From the cell containing the given text, extract its center point as (x, y) coordinate. 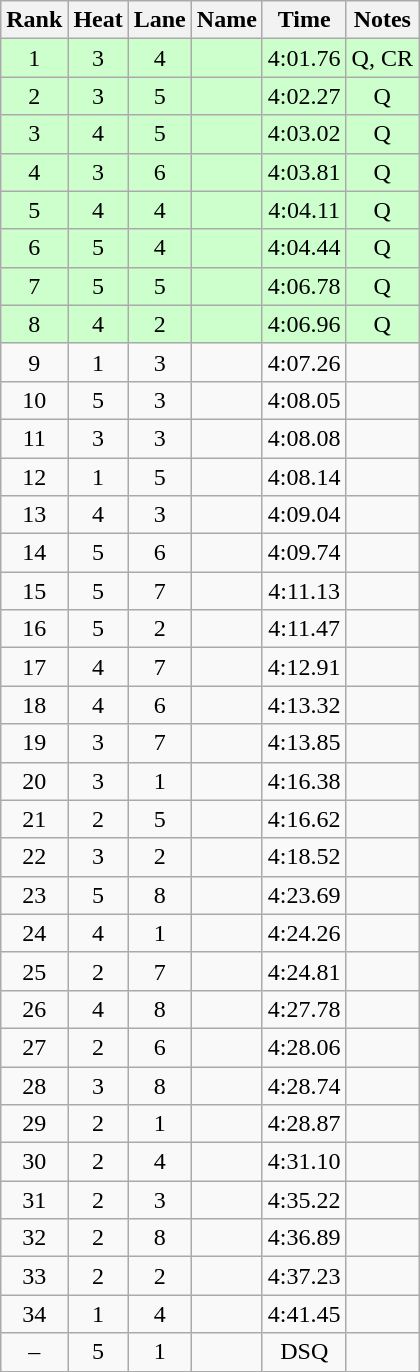
17 (34, 667)
14 (34, 553)
Notes (382, 20)
4:04.44 (304, 248)
4:01.76 (304, 58)
28 (34, 1085)
4:03.02 (304, 134)
20 (34, 781)
4:23.69 (304, 895)
4:28.06 (304, 1047)
4:18.52 (304, 857)
Heat (98, 20)
4:16.62 (304, 819)
4:06.96 (304, 324)
Rank (34, 20)
4:03.81 (304, 172)
4:02.27 (304, 96)
4:09.74 (304, 553)
4:04.11 (304, 210)
4:37.23 (304, 1276)
4:28.74 (304, 1085)
DSQ (304, 1352)
Q, CR (382, 58)
27 (34, 1047)
4:11.47 (304, 629)
4:16.38 (304, 781)
26 (34, 1009)
Lane (160, 20)
4:09.04 (304, 515)
4:36.89 (304, 1238)
4:06.78 (304, 286)
– (34, 1352)
11 (34, 438)
4:08.05 (304, 400)
19 (34, 743)
4:24.81 (304, 971)
Time (304, 20)
12 (34, 477)
25 (34, 971)
10 (34, 400)
29 (34, 1124)
Name (226, 20)
4:11.13 (304, 591)
4:13.85 (304, 743)
4:13.32 (304, 705)
4:27.78 (304, 1009)
32 (34, 1238)
30 (34, 1162)
16 (34, 629)
13 (34, 515)
4:31.10 (304, 1162)
21 (34, 819)
4:24.26 (304, 933)
31 (34, 1200)
9 (34, 362)
22 (34, 857)
4:28.87 (304, 1124)
15 (34, 591)
4:08.08 (304, 438)
33 (34, 1276)
4:35.22 (304, 1200)
18 (34, 705)
34 (34, 1314)
4:07.26 (304, 362)
4:41.45 (304, 1314)
4:08.14 (304, 477)
24 (34, 933)
23 (34, 895)
4:12.91 (304, 667)
